Locate the cell with the specified text and output its (X, Y) center coordinate. 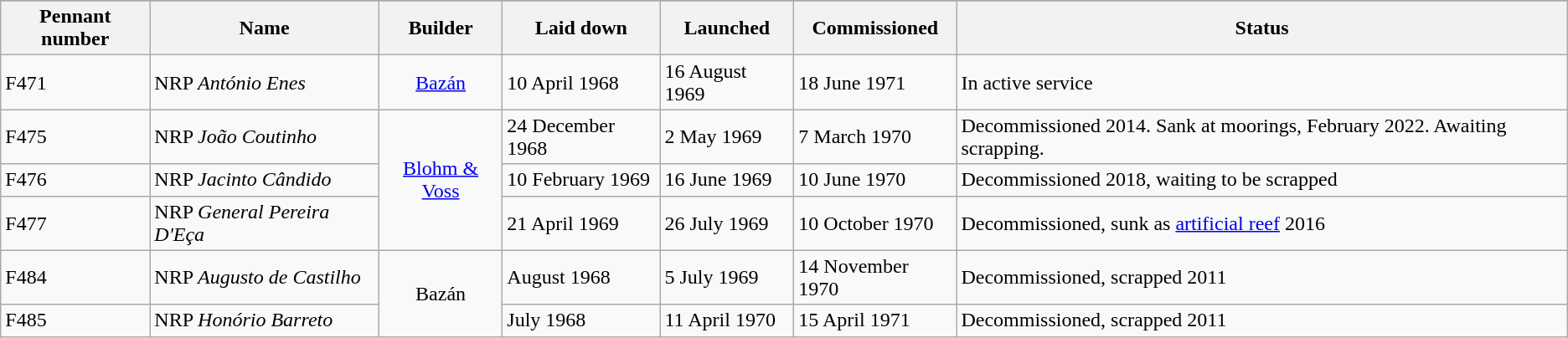
F471 (75, 82)
Blohm & Voss (441, 180)
24 December 1968 (581, 137)
Launched (727, 28)
NRP João Coutinho (265, 137)
2 May 1969 (727, 137)
F476 (75, 180)
11 April 1970 (727, 320)
NRP Augusto de Castilho (265, 278)
Status (1261, 28)
Commissioned (875, 28)
In active service (1261, 82)
F485 (75, 320)
NRP Jacinto Cândido (265, 180)
July 1968 (581, 320)
Decommissioned 2014. Sank at moorings, February 2022. Awaiting scrapping. (1261, 137)
14 November 1970 (875, 278)
10 February 1969 (581, 180)
Decommissioned 2018, waiting to be scrapped (1261, 180)
F484 (75, 278)
Laid down (581, 28)
NRP General Pereira D'Eça (265, 223)
August 1968 (581, 278)
5 July 1969 (727, 278)
15 April 1971 (875, 320)
NRP Honório Barreto (265, 320)
16 August 1969 (727, 82)
NRP António Enes (265, 82)
26 July 1969 (727, 223)
F475 (75, 137)
16 June 1969 (727, 180)
Name (265, 28)
F477 (75, 223)
10 April 1968 (581, 82)
10 June 1970 (875, 180)
10 October 1970 (875, 223)
7 March 1970 (875, 137)
Pennant number (75, 28)
21 April 1969 (581, 223)
18 June 1971 (875, 82)
Builder (441, 28)
Decommissioned, sunk as artificial reef 2016 (1261, 223)
